Identify which cell holds the provided text, then report its [x, y] central coordinate. 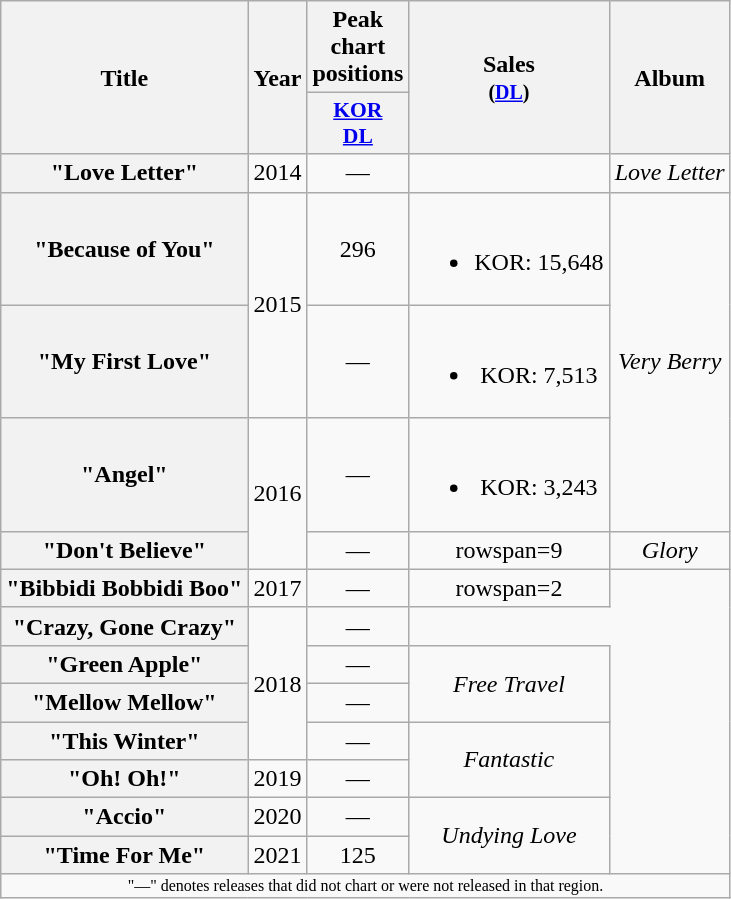
KOR: 7,513 [509, 362]
2021 [278, 855]
125 [358, 855]
KORDL [358, 124]
"—" denotes releases that did not chart or were not released in that region. [366, 886]
2016 [278, 494]
"Angel" [124, 474]
"Crazy, Gone Crazy" [124, 626]
"Oh! Oh!" [124, 779]
"Green Apple" [124, 664]
2019 [278, 779]
"My First Love" [124, 362]
rowspan=9 [509, 550]
Undying Love [509, 836]
"Accio" [124, 817]
Sales(DL) [509, 78]
KOR: 15,648 [509, 248]
Title [124, 78]
"Don't Believe" [124, 550]
2018 [278, 683]
"Time For Me" [124, 855]
2020 [278, 817]
rowspan=2 [509, 588]
Love Letter [670, 173]
2015 [278, 305]
"This Winter" [124, 741]
Fantastic [509, 760]
KOR: 3,243 [509, 474]
2014 [278, 173]
296 [358, 248]
Album [670, 78]
Glory [670, 550]
Free Travel [509, 683]
Peak chart positions [358, 47]
"Bibbidi Bobbidi Boo" [124, 588]
Very Berry [670, 362]
"Love Letter" [124, 173]
"Mellow Mellow" [124, 702]
Year [278, 78]
2017 [278, 588]
"Because of You" [124, 248]
